Capture the cell that displays the provided text and extract its (x, y) central coordinate. 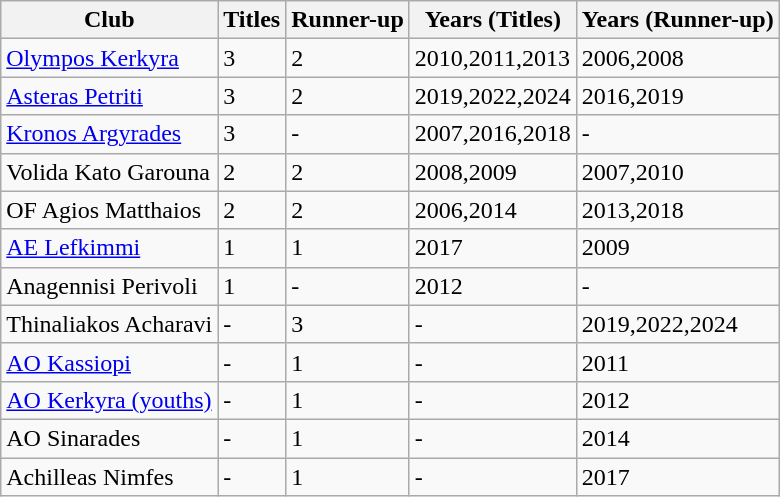
Years (Runner-up) (678, 20)
2007,2016,2018 (492, 134)
OF Agios Matthaios (110, 210)
2008,2009 (492, 172)
AO Sinarades (110, 438)
Runner-up (348, 20)
2007,2010 (678, 172)
Achilleas Nimfes (110, 477)
2011 (678, 362)
2009 (678, 248)
Years (Titles) (492, 20)
Titles (252, 20)
2013,2018 (678, 210)
2006,2008 (678, 58)
AO Kassiopi (110, 362)
AE Lefkimmi (110, 248)
Olympos Kerkyra (110, 58)
2010,2011,2013 (492, 58)
2014 (678, 438)
Kronos Argyrades (110, 134)
Club (110, 20)
2016,2019 (678, 96)
Anagennisi Perivoli (110, 286)
AO Kerkyra (youths) (110, 400)
Volida Kato Garouna (110, 172)
Thinaliakos Acharavi (110, 324)
Asteras Petriti (110, 96)
2006,2014 (492, 210)
